Extract the [X, Y] coordinate from the center of the cell holding the provided text.  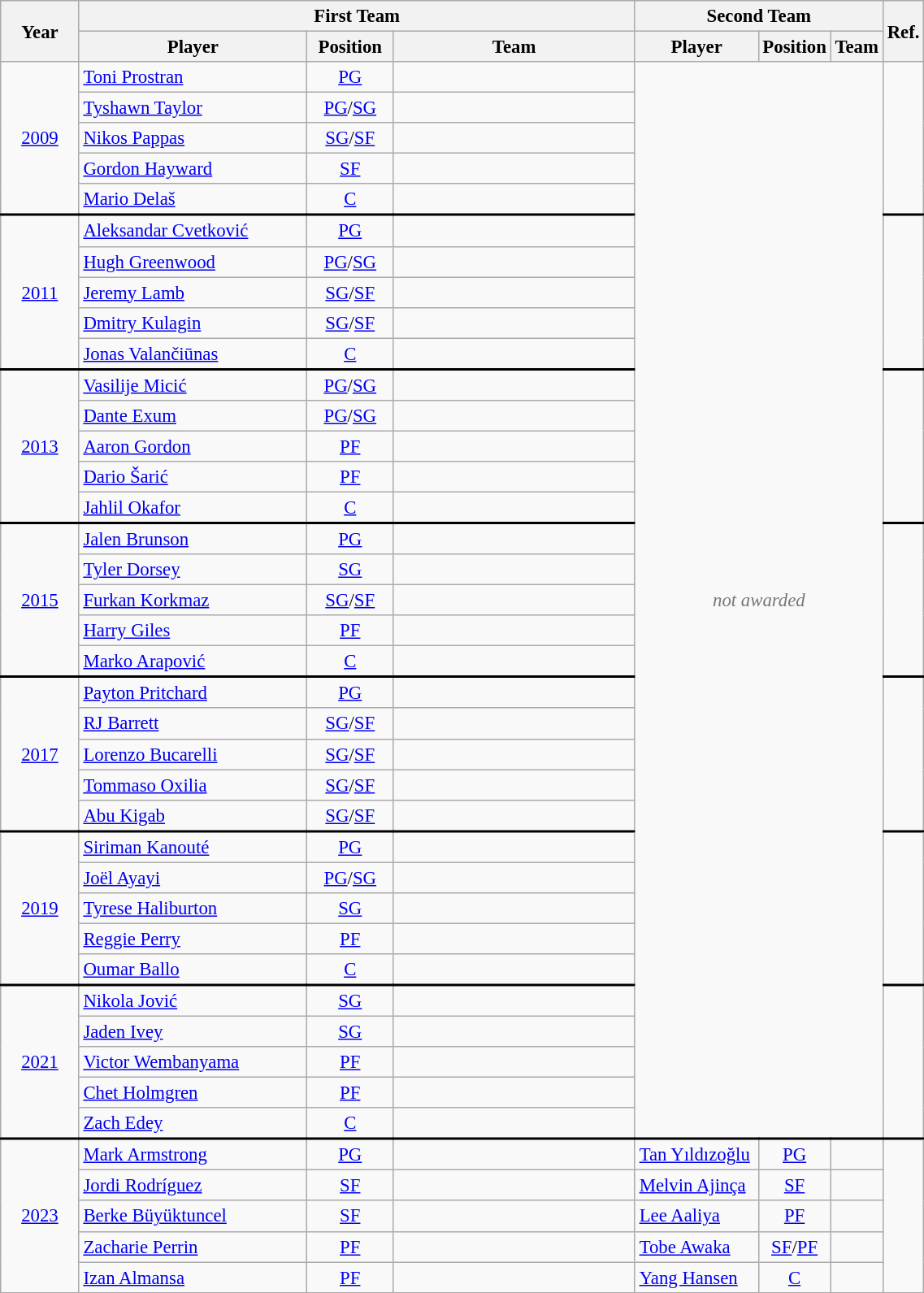
Siriman Kanouté [193, 847]
2019 [40, 909]
Mark Armstrong [193, 1155]
Dario Šarić [193, 477]
Lorenzo Bucarelli [193, 754]
Aleksandar Cvetković [193, 231]
Yang Hansen [696, 1278]
Hugh Greenwood [193, 262]
Nikos Pappas [193, 138]
2013 [40, 445]
2009 [40, 138]
Tommaso Oxilia [193, 785]
Furkan Korkmaz [193, 601]
Marko Arapović [193, 662]
Zach Edey [193, 1123]
Zacharie Perrin [193, 1247]
Harry Giles [193, 631]
Oumar Ballo [193, 970]
Dmitry Kulagin [193, 323]
Reggie Perry [193, 939]
SF/PF [795, 1247]
Victor Wembanyama [193, 1062]
RJ Barrett [193, 724]
Joël Ayayi [193, 878]
Tan Yıldızoğlu [696, 1155]
Second Team [759, 16]
Jonas Valančiūnas [193, 354]
not awarded [759, 601]
First Team [357, 16]
2015 [40, 600]
Berke Büyüktuncel [193, 1217]
Lee Aaliya [696, 1217]
Toni Prostran [193, 77]
Abu Kigab [193, 815]
Gordon Hayward [193, 169]
Tyshawn Taylor [193, 108]
Aaron Gordon [193, 446]
Mario Delaš [193, 199]
Jordi Rodríguez [193, 1186]
2017 [40, 754]
Tyler Dorsey [193, 570]
Vasilije Micić [193, 384]
Year [40, 31]
Jeremy Lamb [193, 293]
Tobe Awaka [696, 1247]
Ref. [904, 31]
Izan Almansa [193, 1278]
Jalen Brunson [193, 539]
2021 [40, 1061]
Payton Pritchard [193, 692]
Chet Holmgren [193, 1093]
2011 [40, 293]
2023 [40, 1216]
Melvin Ajinça [696, 1186]
Dante Exum [193, 416]
Jaden Ivey [193, 1032]
Tyrese Haliburton [193, 909]
Jahlil Okafor [193, 507]
Nikola Jović [193, 1000]
